Return [X, Y] of the center of cell containing provided text 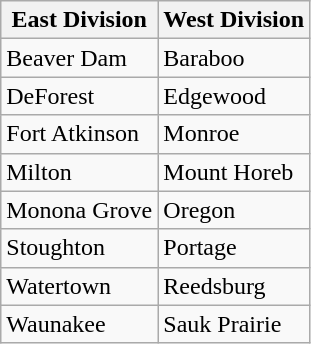
Portage [234, 248]
Reedsburg [234, 286]
Watertown [80, 286]
Beaver Dam [80, 58]
West Division [234, 20]
Mount Horeb [234, 172]
Fort Atkinson [80, 134]
Baraboo [234, 58]
Oregon [234, 210]
Milton [80, 172]
Edgewood [234, 96]
Monroe [234, 134]
Waunakee [80, 324]
East Division [80, 20]
DeForest [80, 96]
Sauk Prairie [234, 324]
Stoughton [80, 248]
Monona Grove [80, 210]
